From the cell containing the given text, extract its center point as [X, Y] coordinate. 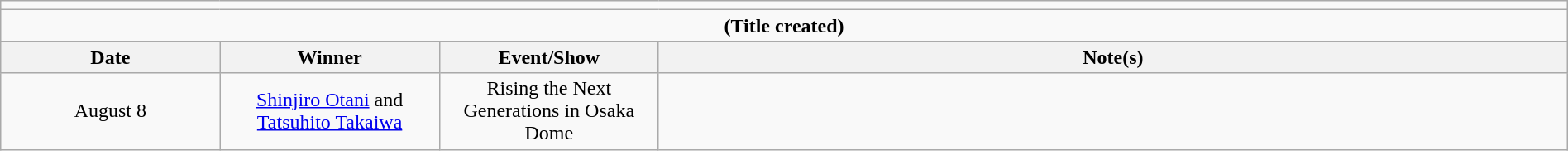
Date [111, 57]
August 8 [111, 111]
Shinjiro Otani and Tatsuhito Takaiwa [329, 111]
Note(s) [1113, 57]
Winner [329, 57]
Event/Show [549, 57]
(Title created) [784, 26]
Rising the Next Generations in Osaka Dome [549, 111]
